Identify which cell holds the provided text, then report its [x, y] central coordinate. 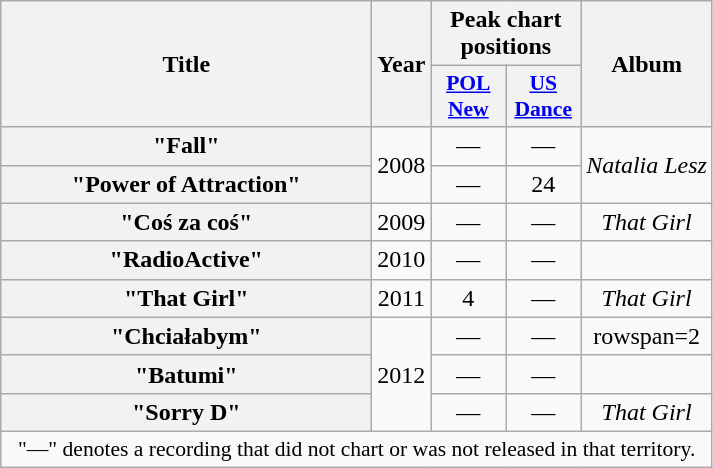
"RadioActive" [186, 260]
2009 [402, 222]
Natalia Lesz [647, 165]
Year [402, 64]
"Fall" [186, 146]
Peak chart positions [506, 34]
POLNew [468, 96]
24 [544, 184]
2011 [402, 298]
"That Girl" [186, 298]
2010 [402, 260]
"Power of Attraction" [186, 184]
2008 [402, 165]
Title [186, 64]
USDance [544, 96]
rowspan=2 [647, 336]
"—" denotes a recording that did not chart or was not released in that territory. [357, 449]
"Coś za coś" [186, 222]
Album [647, 64]
"Sorry D" [186, 412]
2012 [402, 374]
"Chciałabym" [186, 336]
"Batumi" [186, 374]
4 [468, 298]
